Pinpoint the cell where the given text exists, returning its (x, y) midpoint coordinate. 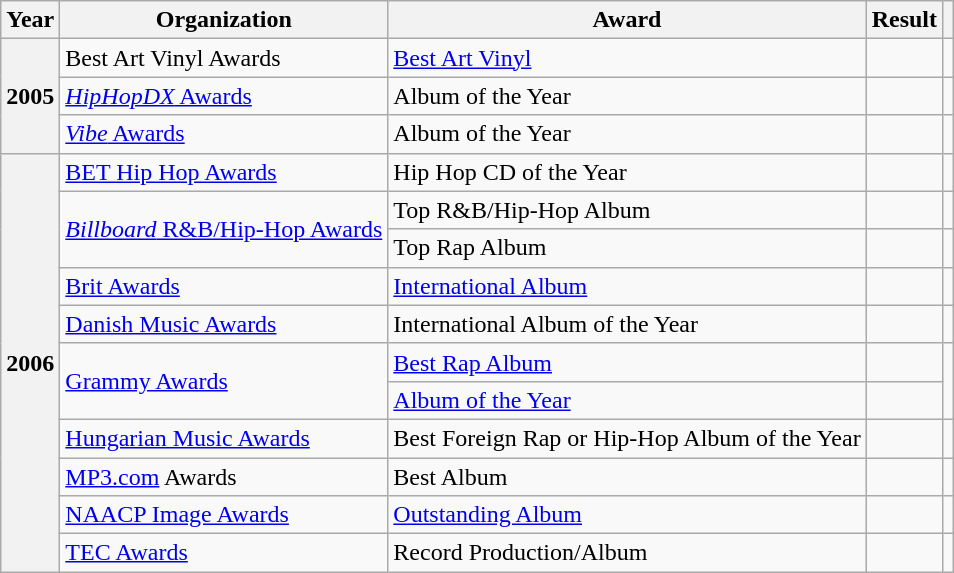
Award (627, 20)
Best Rap Album (627, 362)
Best Foreign Rap or Hip-Hop Album of the Year (627, 438)
Hip Hop CD of the Year (627, 172)
MP3.com Awards (224, 477)
Grammy Awards (224, 381)
Best Album (627, 477)
International Album (627, 286)
Best Art Vinyl Awards (224, 58)
2006 (30, 362)
International Album of the Year (627, 324)
Danish Music Awards (224, 324)
Result (904, 20)
Top Rap Album (627, 248)
Brit Awards (224, 286)
Year (30, 20)
NAACP Image Awards (224, 515)
Best Art Vinyl (627, 58)
Billboard R&B/Hip-Hop Awards (224, 229)
BET Hip Hop Awards (224, 172)
HipHopDX Awards (224, 96)
2005 (30, 96)
Hungarian Music Awards (224, 438)
TEC Awards (224, 553)
Outstanding Album (627, 515)
Organization (224, 20)
Vibe Awards (224, 134)
Top R&B/Hip-Hop Album (627, 210)
Record Production/Album (627, 553)
